From the cell containing the given text, extract its center point as [X, Y] coordinate. 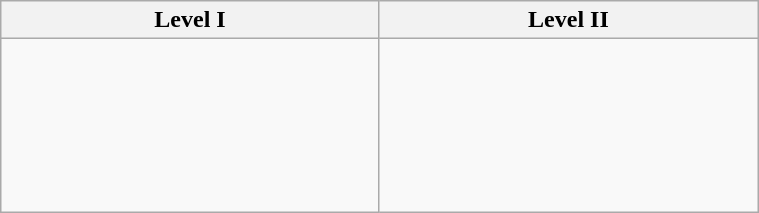
Level I [190, 20]
Level II [568, 20]
